Return the [X, Y] coordinate for the center point of the cell that contains the specified text.  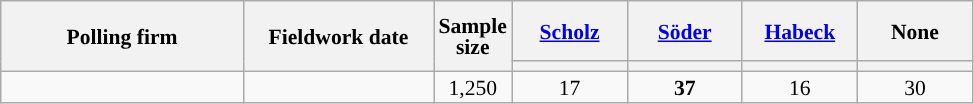
Samplesize [473, 36]
Söder [684, 31]
Habeck [800, 31]
17 [570, 86]
16 [800, 86]
30 [914, 86]
37 [684, 86]
None [914, 31]
Scholz [570, 31]
Polling firm [122, 36]
1,250 [473, 86]
Fieldwork date [338, 36]
